Find where the given text appears and provide that cell's center as [X, Y] coordinate. 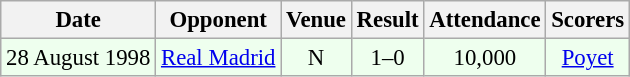
Poyet [588, 58]
1–0 [388, 58]
28 August 1998 [78, 58]
N [316, 58]
Venue [316, 20]
Result [388, 20]
Scorers [588, 20]
Attendance [485, 20]
Opponent [218, 20]
10,000 [485, 58]
Date [78, 20]
Real Madrid [218, 58]
